Determine the (X, Y) coordinate at the center of the cell enclosing the given text.  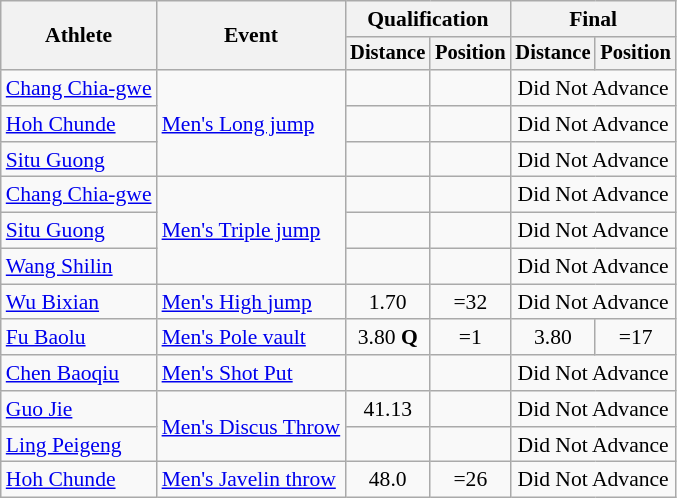
Guo Jie (79, 409)
Men's Pole vault (252, 338)
Final (594, 19)
41.13 (388, 409)
Men's Long jump (252, 124)
Athlete (79, 36)
1.70 (388, 302)
3.80 (554, 338)
Fu Baolu (79, 338)
=26 (470, 480)
Men's Javelin throw (252, 480)
Wu Bixian (79, 302)
=17 (635, 338)
Men's Triple jump (252, 230)
=1 (470, 338)
3.80 Q (388, 338)
Ling Peigeng (79, 445)
Men's Discus Throw (252, 426)
=32 (470, 302)
Qualification (428, 19)
Men's High jump (252, 302)
Chen Baoqiu (79, 373)
Men's Shot Put (252, 373)
48.0 (388, 480)
Event (252, 36)
Wang Shilin (79, 267)
